Scan for the cell matching the given text and deliver its [X, Y] coordinate at center. 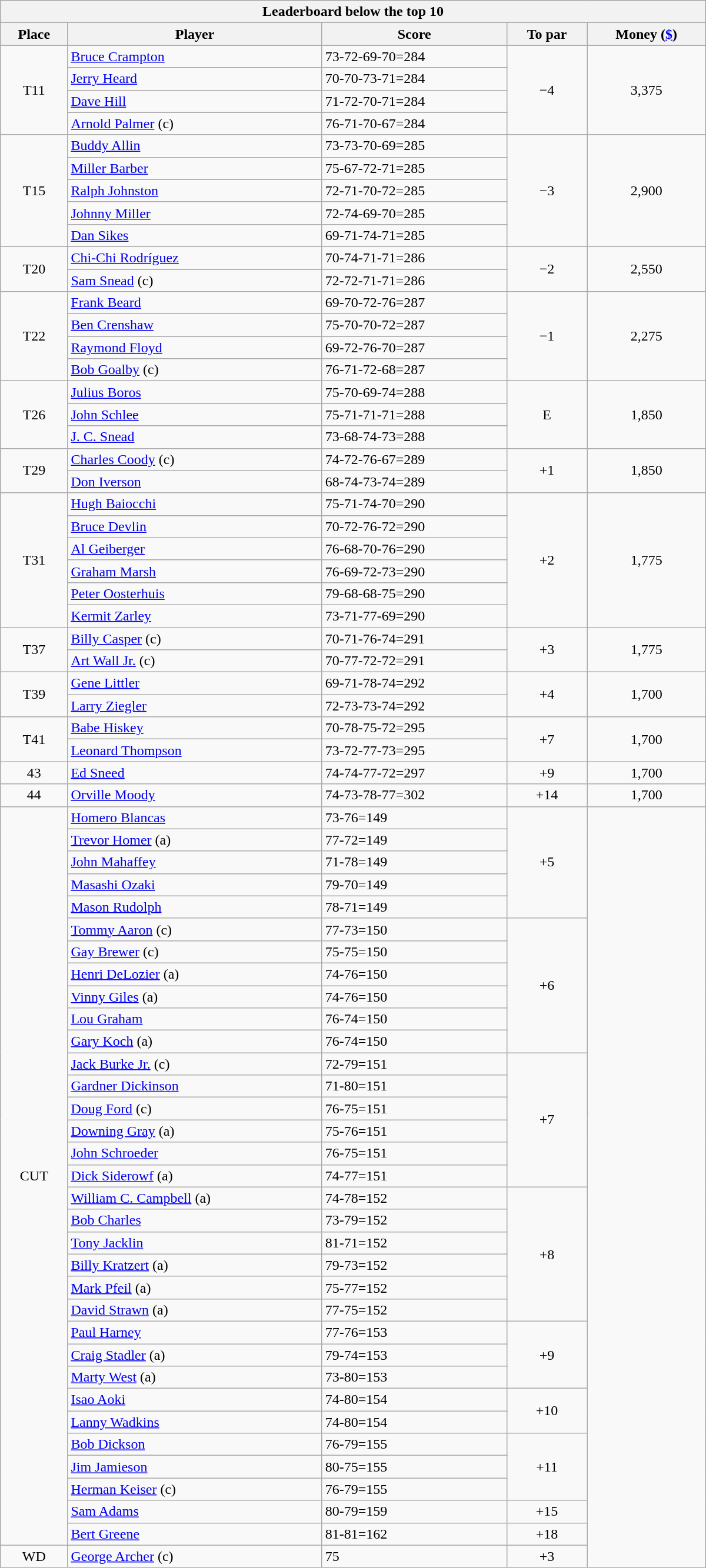
Downing Gray (a) [195, 1131]
−3 [547, 191]
76-71-72-68=287 [414, 370]
Mark Pfeil (a) [195, 1287]
71-80=151 [414, 1086]
Mason Rudolph [195, 907]
Orville Moody [195, 795]
Dick Siderowf (a) [195, 1176]
John Mahaffey [195, 862]
+4 [547, 695]
Miller Barber [195, 168]
Bruce Devlin [195, 526]
Isao Aoki [195, 1400]
Masashi Ozaki [195, 885]
70-77-72-72=291 [414, 661]
73-72-69-70=284 [414, 56]
Billy Casper (c) [195, 638]
72-73-73-74=292 [414, 706]
Leonard Thompson [195, 750]
Sam Snead (c) [195, 281]
+18 [547, 1534]
T39 [34, 695]
74-73-78-77=302 [414, 795]
Gene Littler [195, 683]
Johnny Miller [195, 213]
Henri DeLozier (a) [195, 974]
69-71-74-71=285 [414, 235]
Bruce Crampton [195, 56]
71-72-70-71=284 [414, 101]
73-68-74-73=288 [414, 437]
George Archer (c) [195, 1556]
Gardner Dickinson [195, 1086]
Tommy Aaron (c) [195, 929]
Jack Burke Jr. (c) [195, 1064]
−2 [547, 269]
John Schroeder [195, 1153]
Player [195, 34]
74-78=152 [414, 1198]
To par [547, 34]
T41 [34, 739]
70-74-71-71=286 [414, 258]
Vinny Giles (a) [195, 997]
Herman Keiser (c) [195, 1489]
76-68-70-76=290 [414, 549]
Score [414, 34]
79-70=149 [414, 885]
79-74=153 [414, 1355]
Craig Stadler (a) [195, 1355]
70-71-76-74=291 [414, 638]
Bert Greene [195, 1534]
73-79=152 [414, 1220]
73-71-77-69=290 [414, 616]
Hugh Baiocchi [195, 504]
72-79=151 [414, 1064]
−4 [547, 90]
2,900 [646, 191]
Peter Oosterhuis [195, 593]
Buddy Allin [195, 146]
WD [34, 1556]
75-67-72-71=285 [414, 168]
77-75=152 [414, 1310]
Charles Coody (c) [195, 459]
44 [34, 795]
Julius Boros [195, 392]
81-81=162 [414, 1534]
73-80=153 [414, 1377]
+10 [547, 1411]
74-77=151 [414, 1176]
70-70-73-71=284 [414, 79]
Leaderboard below the top 10 [353, 12]
71-78=149 [414, 862]
Paul Harney [195, 1332]
John Schlee [195, 415]
Graham Marsh [195, 571]
William C. Campbell (a) [195, 1198]
76-71-70-67=284 [414, 124]
Dave Hill [195, 101]
+5 [547, 862]
77-73=150 [414, 929]
2,550 [646, 269]
+6 [547, 985]
Ed Sneed [195, 773]
T15 [34, 191]
Larry Ziegler [195, 706]
Raymond Floyd [195, 348]
79-68-68-75=290 [414, 593]
Al Geiberger [195, 549]
74-72-76-67=289 [414, 459]
Kermit Zarley [195, 616]
75-77=152 [414, 1287]
75-76=151 [414, 1131]
Babe Hiskey [195, 728]
Ralph Johnston [195, 191]
E [547, 415]
Arnold Palmer (c) [195, 124]
J. C. Snead [195, 437]
T37 [34, 649]
Don Iverson [195, 482]
CUT [34, 1176]
Gary Koch (a) [195, 1042]
70-72-76-72=290 [414, 526]
−1 [547, 336]
68-74-73-74=289 [414, 482]
75 [414, 1556]
75-70-69-74=288 [414, 392]
43 [34, 773]
72-71-70-72=285 [414, 191]
Sam Adams [195, 1512]
72-72-71-71=286 [414, 281]
Marty West (a) [195, 1377]
Bob Charles [195, 1220]
Billy Kratzert (a) [195, 1265]
79-73=152 [414, 1265]
Trevor Homer (a) [195, 840]
Homero Blancas [195, 818]
+11 [547, 1467]
80-75=155 [414, 1467]
Art Wall Jr. (c) [195, 661]
Lanny Wadkins [195, 1422]
T22 [34, 336]
+2 [547, 560]
69-72-76-70=287 [414, 348]
Frank Beard [195, 303]
Gay Brewer (c) [195, 952]
75-71-71-71=288 [414, 415]
Ben Crenshaw [195, 325]
+14 [547, 795]
Money ($) [646, 34]
Jerry Heard [195, 79]
T29 [34, 471]
Place [34, 34]
81-71=152 [414, 1243]
T20 [34, 269]
Doug Ford (c) [195, 1109]
T11 [34, 90]
75-70-70-72=287 [414, 325]
75-75=150 [414, 952]
73-72-77-73=295 [414, 750]
2,275 [646, 336]
69-70-72-76=287 [414, 303]
73-76=149 [414, 818]
77-72=149 [414, 840]
Bob Dickson [195, 1444]
73-73-70-69=285 [414, 146]
Bob Goalby (c) [195, 370]
70-78-75-72=295 [414, 728]
Dan Sikes [195, 235]
74-74-77-72=297 [414, 773]
T26 [34, 415]
+15 [547, 1512]
72-74-69-70=285 [414, 213]
3,375 [646, 90]
David Strawn (a) [195, 1310]
78-71=149 [414, 907]
Tony Jacklin [195, 1243]
Jim Jamieson [195, 1467]
+1 [547, 471]
Lou Graham [195, 1019]
Chi-Chi Rodríguez [195, 258]
69-71-78-74=292 [414, 683]
+8 [547, 1254]
76-69-72-73=290 [414, 571]
77-76=153 [414, 1332]
80-79=159 [414, 1512]
T31 [34, 560]
75-71-74-70=290 [414, 504]
